From the cell containing the given text, extract its center point as (X, Y) coordinate. 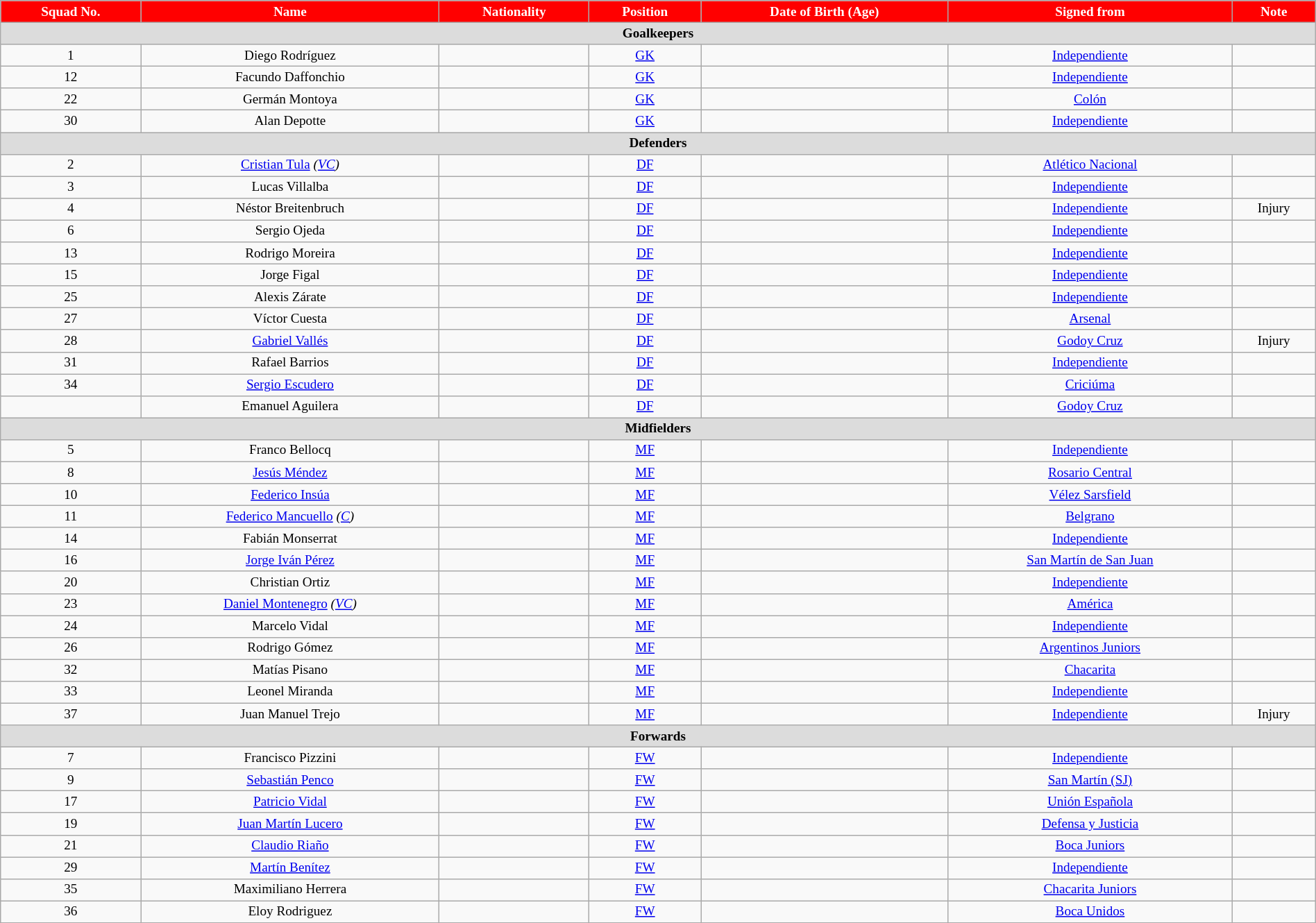
Maximiliano Herrera (290, 890)
Fabián Monserrat (290, 539)
Chacarita Juniors (1090, 890)
Alexis Zárate (290, 297)
Arsenal (1090, 319)
Francisco Pizzini (290, 758)
Néstor Breitenbruch (290, 209)
Forwards (658, 736)
Germán Montoya (290, 99)
Cristian Tula (VC) (290, 165)
Martín Benítez (290, 868)
Position (646, 12)
Argentinos Juniors (1090, 648)
4 (71, 209)
Rodrigo Gómez (290, 648)
Lucas Villalba (290, 187)
Colón (1090, 99)
Sergio Ojeda (290, 231)
Patricio Vidal (290, 802)
Midfielders (658, 429)
14 (71, 539)
7 (71, 758)
22 (71, 99)
Alan Depotte (290, 121)
15 (71, 275)
8 (71, 473)
21 (71, 846)
Nationality (514, 12)
Federico Insúa (290, 495)
20 (71, 582)
Name (290, 12)
35 (71, 890)
10 (71, 495)
San Martín (SJ) (1090, 780)
Emanuel Aguilera (290, 407)
Atlético Nacional (1090, 165)
Belgrano (1090, 516)
Eloy Rodriguez (290, 912)
26 (71, 648)
Sebastián Penco (290, 780)
1 (71, 56)
Rafael Barrios (290, 363)
34 (71, 384)
Juan Martín Lucero (290, 824)
31 (71, 363)
3 (71, 187)
5 (71, 450)
Gabriel Vallés (290, 341)
17 (71, 802)
Boca Juniors (1090, 846)
Rodrigo Moreira (290, 253)
12 (71, 77)
Franco Bellocq (290, 450)
37 (71, 714)
Criciúma (1090, 384)
Leonel Miranda (290, 692)
28 (71, 341)
Defenders (658, 143)
Jesús Méndez (290, 473)
Juan Manuel Trejo (290, 714)
2 (71, 165)
Squad No. (71, 12)
Claudio Riaño (290, 846)
13 (71, 253)
Víctor Cuesta (290, 319)
19 (71, 824)
23 (71, 604)
6 (71, 231)
Federico Mancuello (C) (290, 516)
11 (71, 516)
30 (71, 121)
Jorge Iván Pérez (290, 561)
25 (71, 297)
Defensa y Justicia (1090, 824)
Sergio Escudero (290, 384)
Vélez Sarsfield (1090, 495)
32 (71, 670)
América (1090, 604)
Chacarita (1090, 670)
Note (1274, 12)
9 (71, 780)
27 (71, 319)
24 (71, 626)
Facundo Daffonchio (290, 77)
Jorge Figal (290, 275)
33 (71, 692)
Daniel Montenegro (VC) (290, 604)
Matías Pisano (290, 670)
Diego Rodríguez (290, 56)
29 (71, 868)
Boca Unidos (1090, 912)
36 (71, 912)
Marcelo Vidal (290, 626)
Christian Ortiz (290, 582)
Goalkeepers (658, 33)
Rosario Central (1090, 473)
Unión Española (1090, 802)
Signed from (1090, 12)
16 (71, 561)
San Martín de San Juan (1090, 561)
Date of Birth (Age) (825, 12)
